Return [X, Y] of the center of cell containing provided text 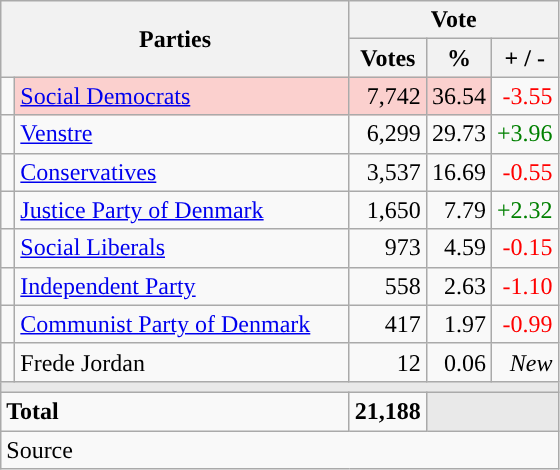
973 [388, 248]
Total [176, 411]
Vote [454, 20]
Conservatives [182, 172]
0.06 [458, 362]
29.73 [458, 134]
Social Liberals [182, 248]
-0.55 [524, 172]
New [524, 362]
-0.99 [524, 324]
21,188 [388, 411]
7.79 [458, 210]
Justice Party of Denmark [182, 210]
Venstre [182, 134]
-0.15 [524, 248]
16.69 [458, 172]
2.63 [458, 286]
7,742 [388, 96]
1.97 [458, 324]
Frede Jordan [182, 362]
1,650 [388, 210]
+ / - [524, 58]
Source [280, 449]
417 [388, 324]
36.54 [458, 96]
Communist Party of Denmark [182, 324]
4.59 [458, 248]
558 [388, 286]
Independent Party [182, 286]
Votes [388, 58]
Parties [176, 39]
3,537 [388, 172]
-1.10 [524, 286]
% [458, 58]
+2.32 [524, 210]
Social Democrats [182, 96]
+3.96 [524, 134]
12 [388, 362]
6,299 [388, 134]
-3.55 [524, 96]
